Provide the (X, Y) coordinate of the cell's center where the given text is located.  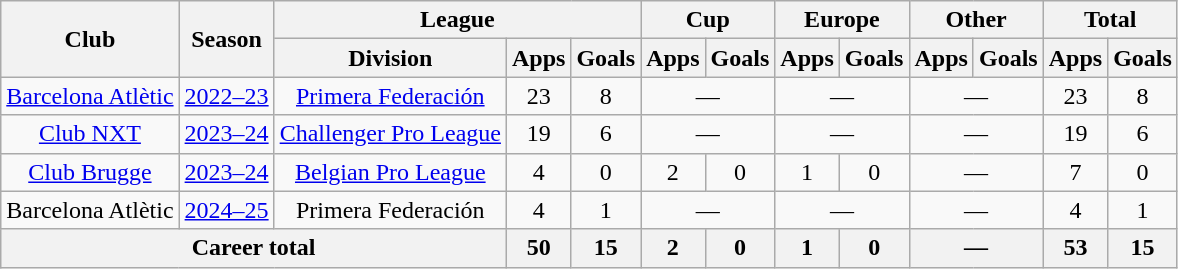
Total (1110, 20)
50 (538, 248)
Europe (842, 20)
Club Brugge (90, 172)
Season (226, 39)
Cup (708, 20)
53 (1075, 248)
Belgian Pro League (390, 172)
7 (1075, 172)
Career total (254, 248)
2024–25 (226, 210)
Division (390, 58)
Club NXT (90, 134)
2022–23 (226, 96)
Club (90, 39)
League (457, 20)
Other (976, 20)
Challenger Pro League (390, 134)
